Output the (x, y) coordinate of the center of the cell containing the given text.  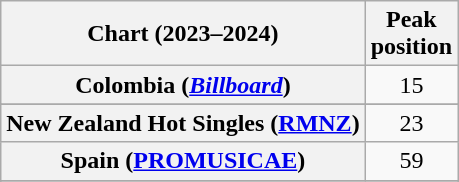
Colombia (Billboard) (183, 85)
23 (411, 123)
Spain (PROMUSICAE) (183, 161)
Peakposition (411, 34)
15 (411, 85)
59 (411, 161)
New Zealand Hot Singles (RMNZ) (183, 123)
Chart (2023–2024) (183, 34)
